Search for the cell housing the specified text and yield its (x, y) center coordinate. 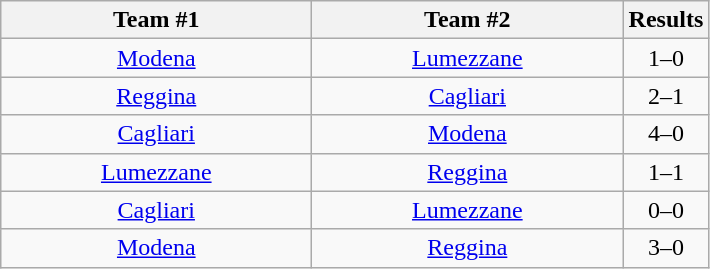
3–0 (666, 248)
1–1 (666, 172)
4–0 (666, 134)
0–0 (666, 210)
1–0 (666, 58)
2–1 (666, 96)
Team #2 (468, 20)
Team #1 (156, 20)
Results (666, 20)
